Extract the [X, Y] coordinate from the center of the cell holding the provided text.  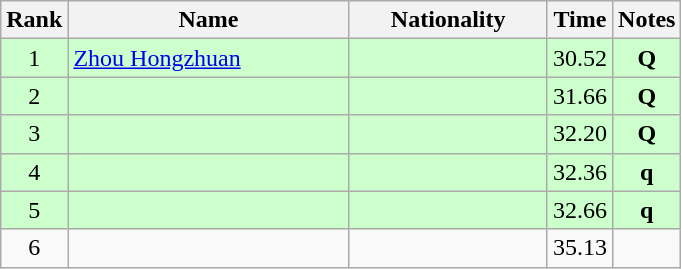
2 [34, 96]
4 [34, 172]
35.13 [580, 248]
3 [34, 134]
Nationality [448, 20]
Notes [647, 20]
32.36 [580, 172]
Rank [34, 20]
32.20 [580, 134]
Zhou Hongzhuan [208, 58]
5 [34, 210]
31.66 [580, 96]
1 [34, 58]
6 [34, 248]
Time [580, 20]
Name [208, 20]
30.52 [580, 58]
32.66 [580, 210]
